Return the (x, y) coordinate for the center point of the cell that contains the specified text.  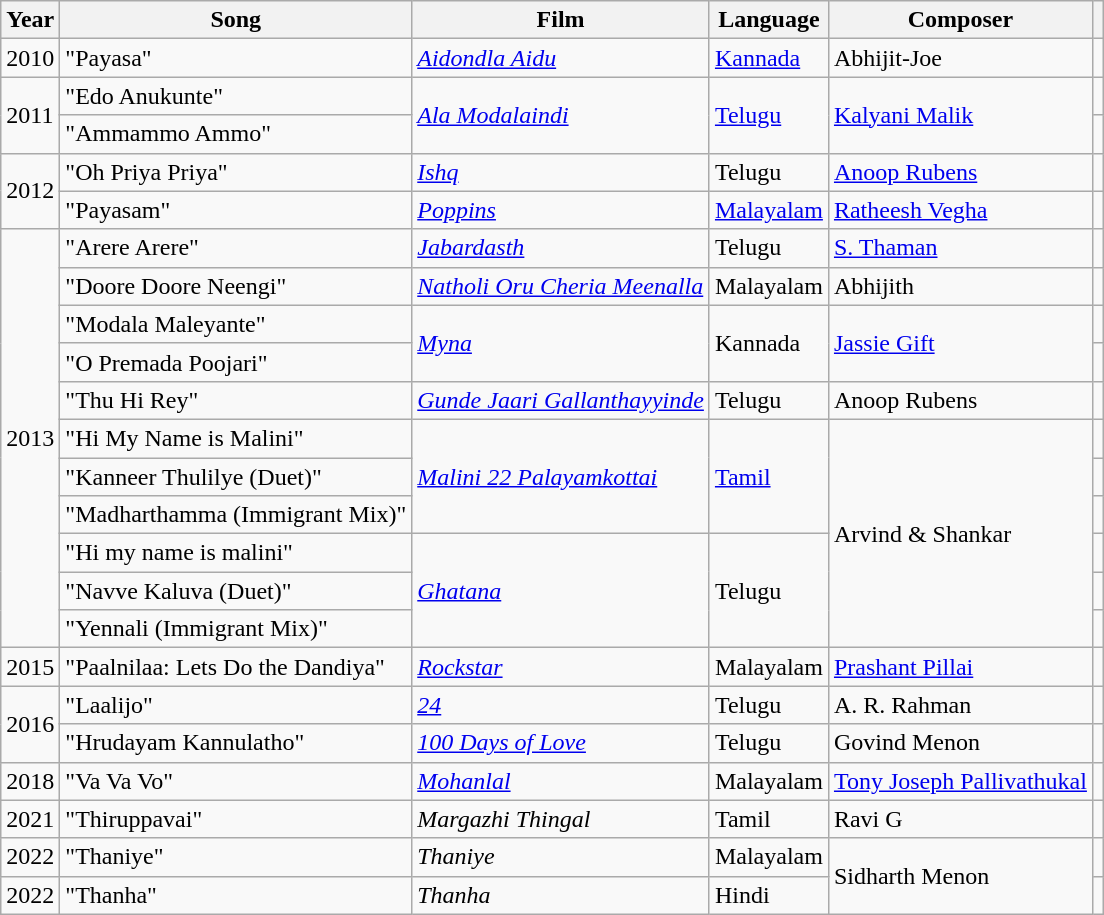
"Doore Doore Neengi" (236, 286)
Rockstar (561, 667)
Language (768, 20)
"Thaniye" (236, 857)
2015 (30, 667)
"Payasa" (236, 58)
2012 (30, 191)
Margazhi Thingal (561, 819)
Hindi (768, 895)
Abhijith (960, 286)
"Edo Anukunte" (236, 96)
Abhijit-Joe (960, 58)
"Laalijo" (236, 705)
2021 (30, 819)
"Arere Arere" (236, 248)
Tony Joseph Pallivathukal (960, 781)
Song (236, 20)
Govind Menon (960, 743)
"Modala Maleyante" (236, 324)
"Yennali (Immigrant Mix)" (236, 629)
Thaniye (561, 857)
"Thiruppavai" (236, 819)
Arvind & Shankar (960, 533)
Composer (960, 20)
100 Days of Love (561, 743)
A. R. Rahman (960, 705)
Aidondla Aidu (561, 58)
Year (30, 20)
"Ammammo Ammo" (236, 134)
2011 (30, 115)
"Oh Priya Priya" (236, 172)
Kalyani Malik (960, 115)
Ratheesh Vegha (960, 210)
"Thu Hi Rey" (236, 400)
"Hi my name is malini" (236, 553)
Malini 22 Palayamkottai (561, 476)
Ishq (561, 172)
Jassie Gift (960, 343)
Sidharth Menon (960, 876)
Film (561, 20)
"Navve Kaluva (Duet)" (236, 591)
2016 (30, 724)
Prashant Pillai (960, 667)
"Hrudayam Kannulatho" (236, 743)
24 (561, 705)
2018 (30, 781)
2013 (30, 438)
Gunde Jaari Gallanthayyinde (561, 400)
"Kanneer Thulilye (Duet)" (236, 477)
2010 (30, 58)
Thanha (561, 895)
"Hi My Name is Malini" (236, 438)
Ravi G (960, 819)
"Madharthamma (Immigrant Mix)" (236, 515)
"O Premada Poojari" (236, 362)
Myna (561, 343)
Poppins (561, 210)
"Va Va Vo" (236, 781)
Natholi Oru Cheria Meenalla (561, 286)
Mohanlal (561, 781)
Jabardasth (561, 248)
Ala Modalaindi (561, 115)
"Paalnilaa: Lets Do the Dandiya" (236, 667)
S. Thaman (960, 248)
"Thanha" (236, 895)
"Payasam" (236, 210)
Ghatana (561, 591)
